Provide the [x, y] coordinate of the cell's center where the given text is located.  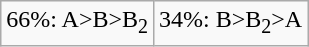
66%: A>B>B2 [78, 23]
34%: B>B2>A [231, 23]
